Output the (x, y) coordinate of the center of the cell containing the given text.  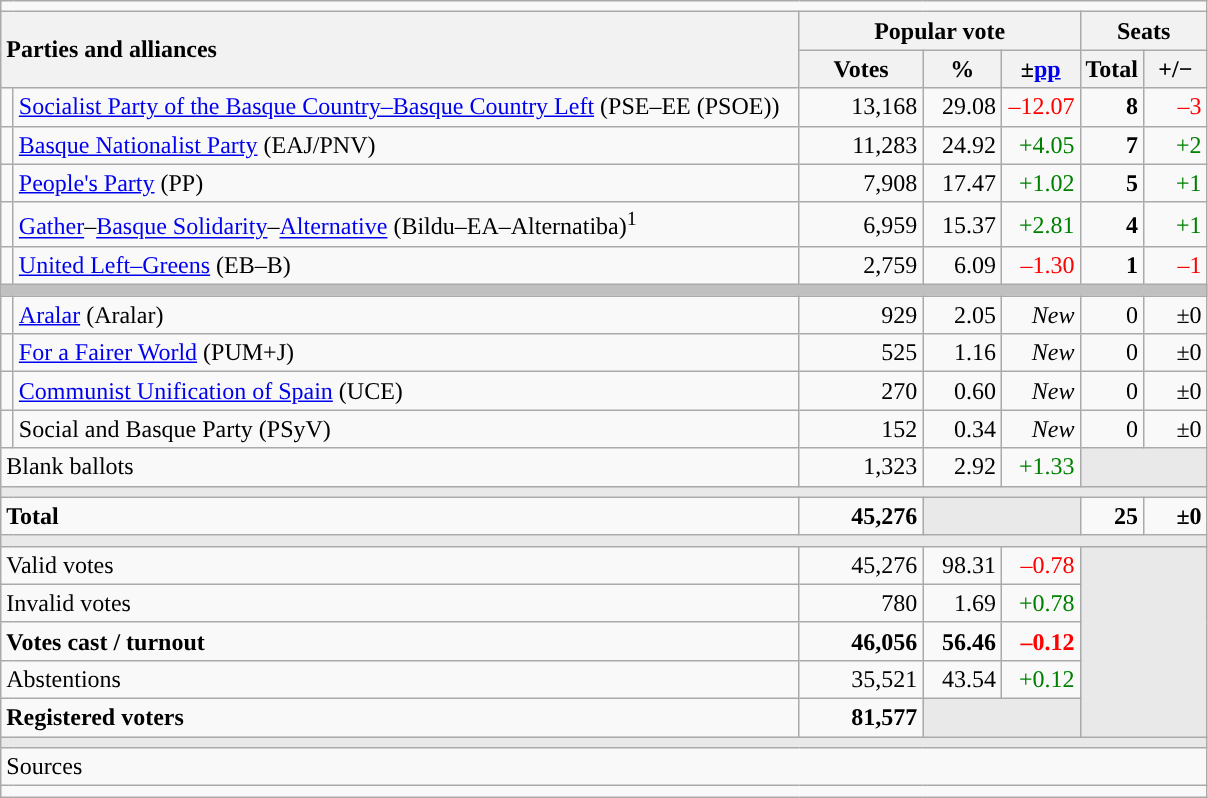
+1.33 (1040, 467)
Aralar (Aralar) (406, 315)
780 (861, 603)
–12.07 (1040, 107)
2.05 (962, 315)
35,521 (861, 679)
Parties and alliances (400, 50)
–0.12 (1040, 641)
Popular vote (940, 31)
Abstentions (400, 679)
Valid votes (400, 565)
24.92 (962, 145)
+4.05 (1040, 145)
46,056 (861, 641)
+0.12 (1040, 679)
1,323 (861, 467)
+0.78 (1040, 603)
–1.30 (1040, 266)
Sources (604, 767)
15.37 (962, 224)
United Left–Greens (EB–B) (406, 266)
Votes cast / turnout (400, 641)
13,168 (861, 107)
Socialist Party of the Basque Country–Basque Country Left (PSE–EE (PSOE)) (406, 107)
56.46 (962, 641)
7 (1112, 145)
270 (861, 391)
Seats (1144, 31)
152 (861, 429)
2.92 (962, 467)
2,759 (861, 266)
+2 (1176, 145)
5 (1112, 183)
17.47 (962, 183)
–0.78 (1040, 565)
Communist Unification of Spain (UCE) (406, 391)
Gather–Basque Solidarity–Alternative (Bildu–EA–Alternatiba)1 (406, 224)
Votes (861, 69)
1 (1112, 266)
Invalid votes (400, 603)
6,959 (861, 224)
For a Fairer World (PUM+J) (406, 353)
43.54 (962, 679)
0.34 (962, 429)
+1.02 (1040, 183)
+/− (1176, 69)
–3 (1176, 107)
98.31 (962, 565)
11,283 (861, 145)
0.60 (962, 391)
Social and Basque Party (PSyV) (406, 429)
1.69 (962, 603)
81,577 (861, 718)
People's Party (PP) (406, 183)
–1 (1176, 266)
+2.81 (1040, 224)
6.09 (962, 266)
25 (1112, 516)
Basque Nationalist Party (EAJ/PNV) (406, 145)
1.16 (962, 353)
4 (1112, 224)
525 (861, 353)
±pp (1040, 69)
Blank ballots (400, 467)
29.08 (962, 107)
7,908 (861, 183)
Registered voters (400, 718)
929 (861, 315)
% (962, 69)
8 (1112, 107)
